Determine the [X, Y] coordinate at the center of the cell enclosing the given text.  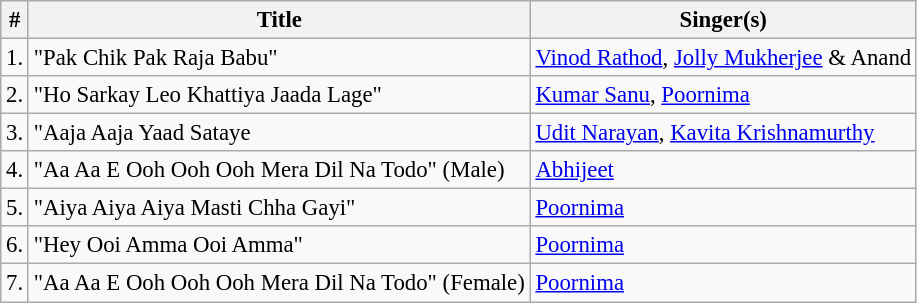
2. [15, 95]
"Aaja Aaja Yaad Sataye [279, 133]
4. [15, 170]
3. [15, 133]
Kumar Sanu, Poornima [723, 95]
"Aa Aa E Ooh Ooh Ooh Mera Dil Na Todo" (Male) [279, 170]
"Pak Chik Pak Raja Babu" [279, 58]
"Aiya Aiya Aiya Masti Chha Gayi" [279, 208]
"Aa Aa E Ooh Ooh Ooh Mera Dil Na Todo" (Female) [279, 283]
6. [15, 245]
7. [15, 283]
Abhijeet [723, 170]
5. [15, 208]
Vinod Rathod, Jolly Mukherjee & Anand [723, 58]
Singer(s) [723, 20]
# [15, 20]
Udit Narayan, Kavita Krishnamurthy [723, 133]
Title [279, 20]
"Ho Sarkay Leo Khattiya Jaada Lage" [279, 95]
1. [15, 58]
"Hey Ooi Amma Ooi Amma" [279, 245]
